Pinpoint the cell where the given text exists, returning its (x, y) midpoint coordinate. 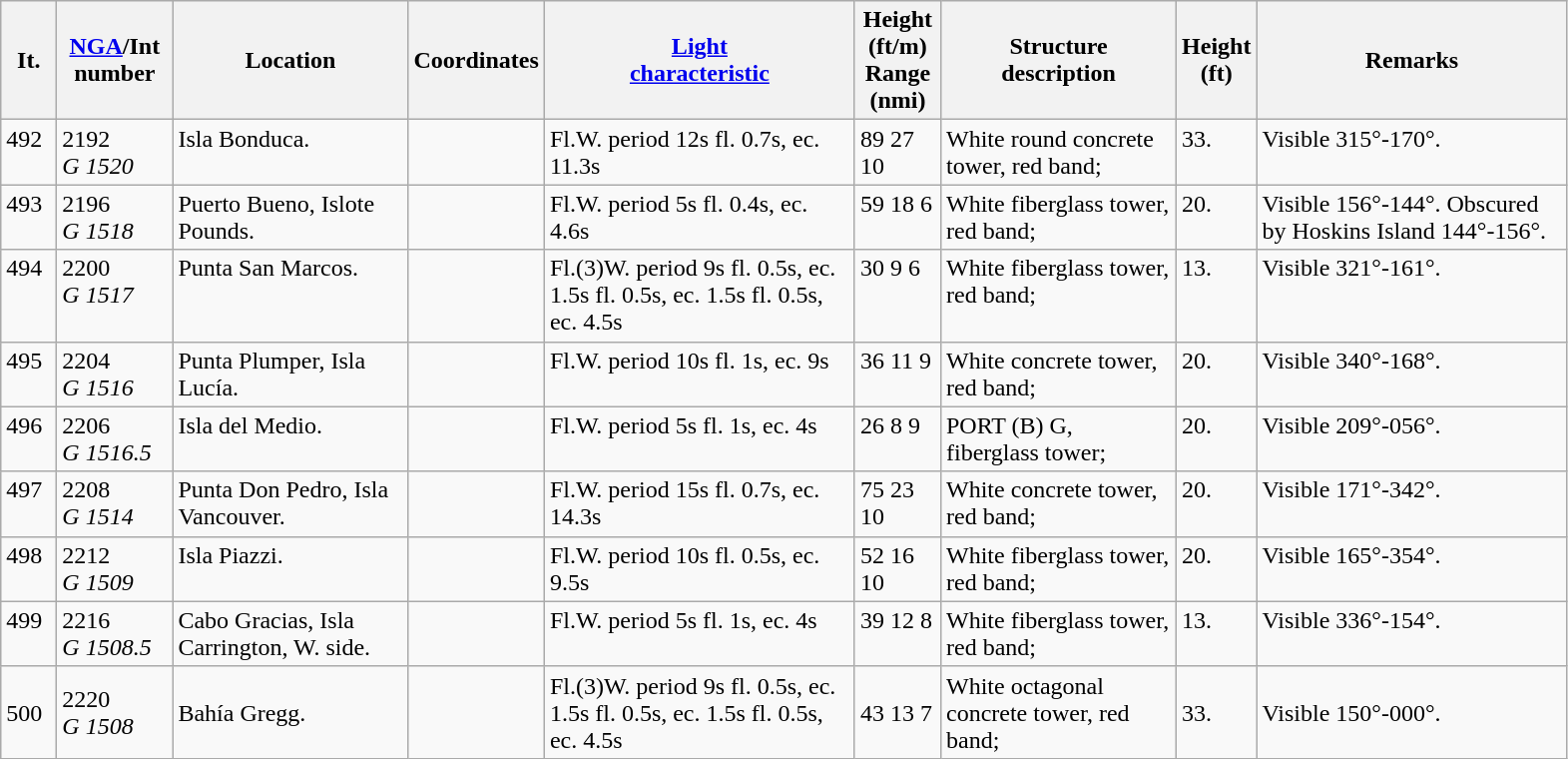
Punta Don Pedro, Isla Vancouver. (290, 503)
75 23 10 (897, 503)
Fl.W. period 10s fl. 1s, ec. 9s (699, 374)
Visible 150°-000°. (1411, 712)
26 8 9 (897, 439)
494 (29, 296)
Fl.W. period 10s fl. 0.5s, ec. 9.5s (699, 569)
30 9 6 (897, 296)
Visible 321°-161°. (1411, 296)
White round concrete tower, red band; (1058, 152)
2216G 1508.5 (115, 633)
Height (ft) (1217, 60)
Lightcharacteristic (699, 60)
Punta San Marcos. (290, 296)
White octagonal concrete tower, red band; (1058, 712)
498 (29, 569)
Structuredescription (1058, 60)
492 (29, 152)
Puerto Bueno, Islote Pounds. (290, 218)
39 12 8 (897, 633)
43 13 7 (897, 712)
Visible 171°-342°. (1411, 503)
89 27 10 (897, 152)
Visible 156°-144°. Obscured by Hoskins Island 144°-156°. (1411, 218)
Location (290, 60)
499 (29, 633)
2206G 1516.5 (115, 439)
2192G 1520 (115, 152)
Isla del Medio. (290, 439)
It. (29, 60)
Visible 209°-056°. (1411, 439)
493 (29, 218)
Visible 315°-170°. (1411, 152)
Visible 165°-354°. (1411, 569)
PORT (B) G, fiberglass tower; (1058, 439)
Coordinates (476, 60)
59 18 6 (897, 218)
Fl.W. period 15s fl. 0.7s, ec. 14.3s (699, 503)
Isla Bonduca. (290, 152)
Visible 340°-168°. (1411, 374)
2220G 1508 (115, 712)
52 16 10 (897, 569)
497 (29, 503)
2200G 1517 (115, 296)
36 11 9 (897, 374)
2196G 1518 (115, 218)
Cabo Gracias, Isla Carrington, W. side. (290, 633)
500 (29, 712)
Remarks (1411, 60)
Fl.W. period 5s fl. 0.4s, ec. 4.6s (699, 218)
Isla Piazzi. (290, 569)
Height (ft/m)Range (nmi) (897, 60)
Bahía Gregg. (290, 712)
495 (29, 374)
2212G 1509 (115, 569)
2208G 1514 (115, 503)
2204G 1516 (115, 374)
NGA/Intnumber (115, 60)
Punta Plumper, Isla Lucía. (290, 374)
Visible 336°-154°. (1411, 633)
Fl.W. period 12s fl. 0.7s, ec. 11.3s (699, 152)
496 (29, 439)
